Locate the cell with the specified text and output its (x, y) center coordinate. 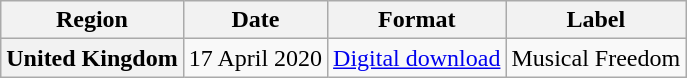
Label (596, 20)
Date (255, 20)
Region (92, 20)
United Kingdom (92, 58)
Digital download (417, 58)
Musical Freedom (596, 58)
Format (417, 20)
17 April 2020 (255, 58)
